Capture the cell that displays the provided text and extract its (X, Y) central coordinate. 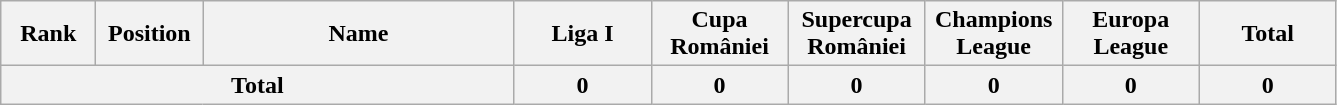
Position (150, 34)
Rank (48, 34)
Champions League (994, 34)
Europa League (1130, 34)
Cupa României (720, 34)
Name (358, 34)
Supercupa României (856, 34)
Liga I (582, 34)
